Output the [X, Y] coordinate of the center of the cell containing the given text.  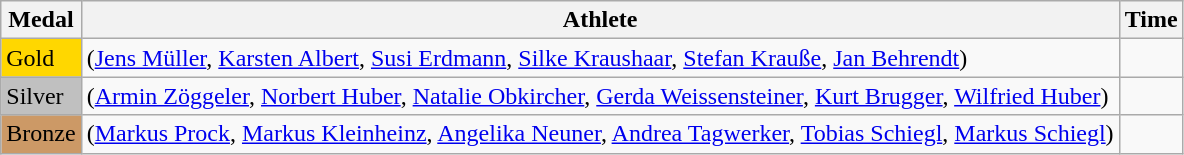
Athlete [600, 20]
(Jens Müller, Karsten Albert, Susi Erdmann, Silke Kraushaar, Stefan Krauße, Jan Behrendt) [600, 58]
Time [1151, 20]
(Armin Zöggeler, Norbert Huber, Natalie Obkircher, Gerda Weissensteiner, Kurt Brugger, Wilfried Huber) [600, 96]
Medal [41, 20]
Gold [41, 58]
Silver [41, 96]
Bronze [41, 134]
(Markus Prock, Markus Kleinheinz, Angelika Neuner, Andrea Tagwerker, Tobias Schiegl, Markus Schiegl) [600, 134]
